Scan for the cell matching the given text and deliver its [x, y] coordinate at center. 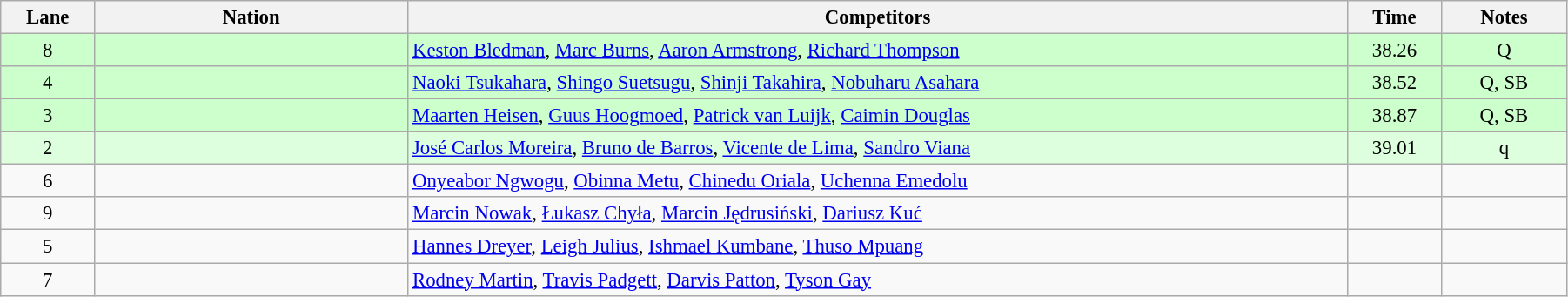
Hannes Dreyer, Leigh Julius, Ishmael Kumbane, Thuso Mpuang [878, 246]
Marcin Nowak, Łukasz Chyła, Marcin Jędrusiński, Dariusz Kuć [878, 213]
4 [48, 83]
6 [48, 181]
5 [48, 246]
José Carlos Moreira, Bruno de Barros, Vicente de Lima, Sandro Viana [878, 148]
Notes [1504, 17]
Competitors [878, 17]
8 [48, 51]
2 [48, 148]
9 [48, 213]
Naoki Tsukahara, Shingo Suetsugu, Shinji Takahira, Nobuharu Asahara [878, 83]
38.52 [1394, 83]
Nation [251, 17]
q [1504, 148]
3 [48, 116]
Lane [48, 17]
Q [1504, 51]
Rodney Martin, Travis Padgett, Darvis Patton, Tyson Gay [878, 280]
7 [48, 280]
Time [1394, 17]
39.01 [1394, 148]
38.26 [1394, 51]
Maarten Heisen, Guus Hoogmoed, Patrick van Luijk, Caimin Douglas [878, 116]
Keston Bledman, Marc Burns, Aaron Armstrong, Richard Thompson [878, 51]
38.87 [1394, 116]
Onyeabor Ngwogu, Obinna Metu, Chinedu Oriala, Uchenna Emedolu [878, 181]
